From the cell containing the given text, extract its center point as [x, y] coordinate. 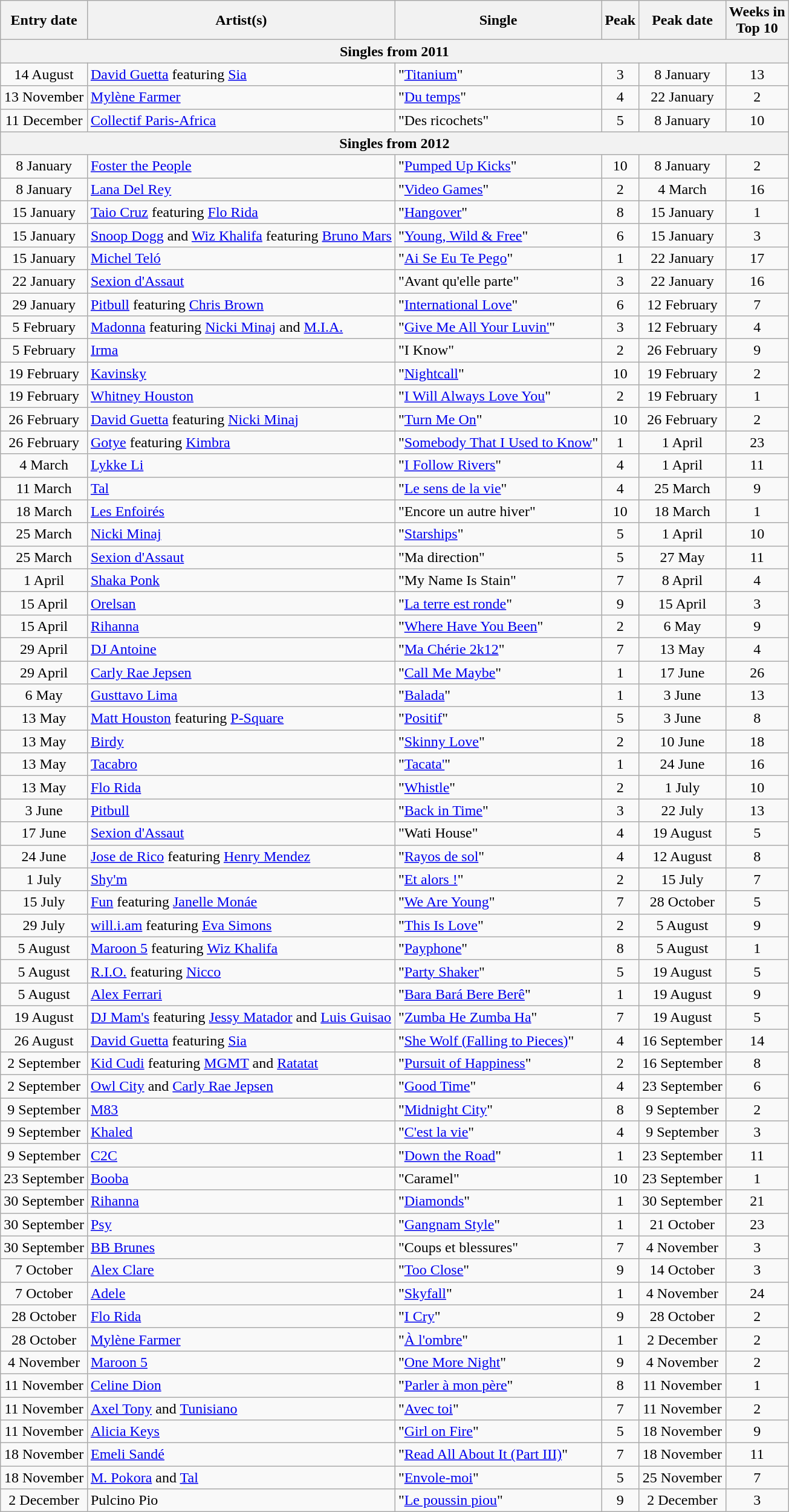
Michel Teló [241, 258]
David Guetta featuring Nicki Minaj [241, 419]
"Pumped Up Kicks" [498, 166]
"We Are Young" [498, 902]
"Hangover" [498, 212]
"I Know" [498, 351]
Khaled [241, 1132]
Celine Dion [241, 1385]
18 [757, 741]
Les Enfoirés [241, 511]
"Young, Wild & Free" [498, 235]
"Ai Se Eu Te Pego" [498, 258]
"Ma direction" [498, 557]
"Tacata'" [498, 764]
Peak date [683, 21]
Shaka Ponk [241, 580]
"Starships" [498, 534]
Jose de Rico featuring Henry Mendez [241, 856]
DJ Antoine [241, 649]
"Et alors !" [498, 879]
"Skinny Love" [498, 741]
Kavinsky [241, 373]
"My Name Is Stain" [498, 580]
"Le sens de la vie" [498, 488]
"This Is Love" [498, 925]
29 July [44, 925]
26 [757, 673]
29 January [44, 304]
Birdy [241, 741]
Matt Houston featuring P-Square [241, 719]
Axel Tony and Tunisiano [241, 1409]
"Somebody That I Used to Know" [498, 442]
Fun featuring Janelle Monáe [241, 902]
"Balada" [498, 696]
Single [498, 21]
"Encore un autre hiver" [498, 511]
Psy [241, 1224]
"Titanium" [498, 74]
"Envole-moi" [498, 1478]
Entry date [44, 21]
Weeks inTop 10 [757, 21]
10 June [683, 741]
"I Follow Rivers" [498, 465]
14 August [44, 74]
Snoop Dogg and Wiz Khalifa featuring Bruno Mars [241, 235]
21 [757, 1201]
"Back in Time" [498, 810]
26 August [44, 1040]
"Zumba He Zumba Ha" [498, 1017]
Gotye featuring Kimbra [241, 442]
"Video Games" [498, 189]
Emeli Sandé [241, 1455]
Pitbull [241, 810]
"She Wolf (Falling to Pieces)" [498, 1040]
Booba [241, 1178]
Collectif Paris-Africa [241, 120]
27 May [683, 557]
Peak [620, 21]
"Du temps" [498, 97]
11 December [44, 120]
"Good Time" [498, 1087]
Tacabro [241, 764]
"Pursuit of Happiness" [498, 1064]
Orelsan [241, 603]
Artist(s) [241, 21]
"Caramel" [498, 1178]
"Ma Chérie 2k12" [498, 649]
22 July [683, 810]
"One More Night" [498, 1362]
"Where Have You Been" [498, 626]
Singles from 2011 [394, 51]
13 November [44, 97]
"Nightcall" [498, 373]
"International Love" [498, 304]
Adele [241, 1293]
"Skyfall" [498, 1293]
"Wati House" [498, 833]
will.i.am featuring Eva Simons [241, 925]
25 November [683, 1478]
Gusttavo Lima [241, 696]
Foster the People [241, 166]
"À l'ombre" [498, 1339]
"Diamonds" [498, 1201]
Pitbull featuring Chris Brown [241, 304]
DJ Mam's featuring Jessy Matador and Luis Guisao [241, 1017]
Alex Clare [241, 1270]
Maroon 5 featuring Wiz Khalifa [241, 948]
"Turn Me On" [498, 419]
"Des ricochets" [498, 120]
"Positif" [498, 719]
M. Pokora and Tal [241, 1478]
Whitney Houston [241, 396]
"Parler à mon père" [498, 1385]
Shy'm [241, 879]
"Avant qu'elle parte" [498, 281]
"Too Close" [498, 1270]
"Girl on Fire" [498, 1432]
"Gangnam Style" [498, 1224]
Tal [241, 488]
Maroon 5 [241, 1362]
"Rayos de sol" [498, 856]
"Avec toi" [498, 1409]
Madonna featuring Nicki Minaj and M.I.A. [241, 328]
17 [757, 258]
12 August [683, 856]
Irma [241, 351]
21 October [683, 1224]
"Coups et blessures" [498, 1247]
"Midnight City" [498, 1110]
Owl City and Carly Rae Jepsen [241, 1087]
Pulcino Pio [241, 1501]
Singles from 2012 [394, 143]
11 March [44, 488]
24 [757, 1293]
14 October [683, 1270]
C2C [241, 1155]
"Read All About It (Part III)" [498, 1455]
Lykke Li [241, 465]
Kid Cudi featuring MGMT and Ratatat [241, 1064]
"Give Me All Your Luvin'" [498, 328]
Lana Del Rey [241, 189]
Alicia Keys [241, 1432]
"La terre est ronde" [498, 603]
Taio Cruz featuring Flo Rida [241, 212]
R.I.O. featuring Nicco [241, 971]
"Bara Bará Bere Berê" [498, 994]
"I Cry" [498, 1316]
14 [757, 1040]
M83 [241, 1110]
"Party Shaker" [498, 971]
BB Brunes [241, 1247]
"Payphone" [498, 948]
"C'est la vie" [498, 1132]
Alex Ferrari [241, 994]
"Down the Road" [498, 1155]
"Le poussin piou" [498, 1501]
Nicki Minaj [241, 534]
Carly Rae Jepsen [241, 673]
"I Will Always Love You" [498, 396]
"Call Me Maybe" [498, 673]
"Whistle" [498, 787]
8 April [683, 580]
